From the cell containing the given text, extract its center point as [x, y] coordinate. 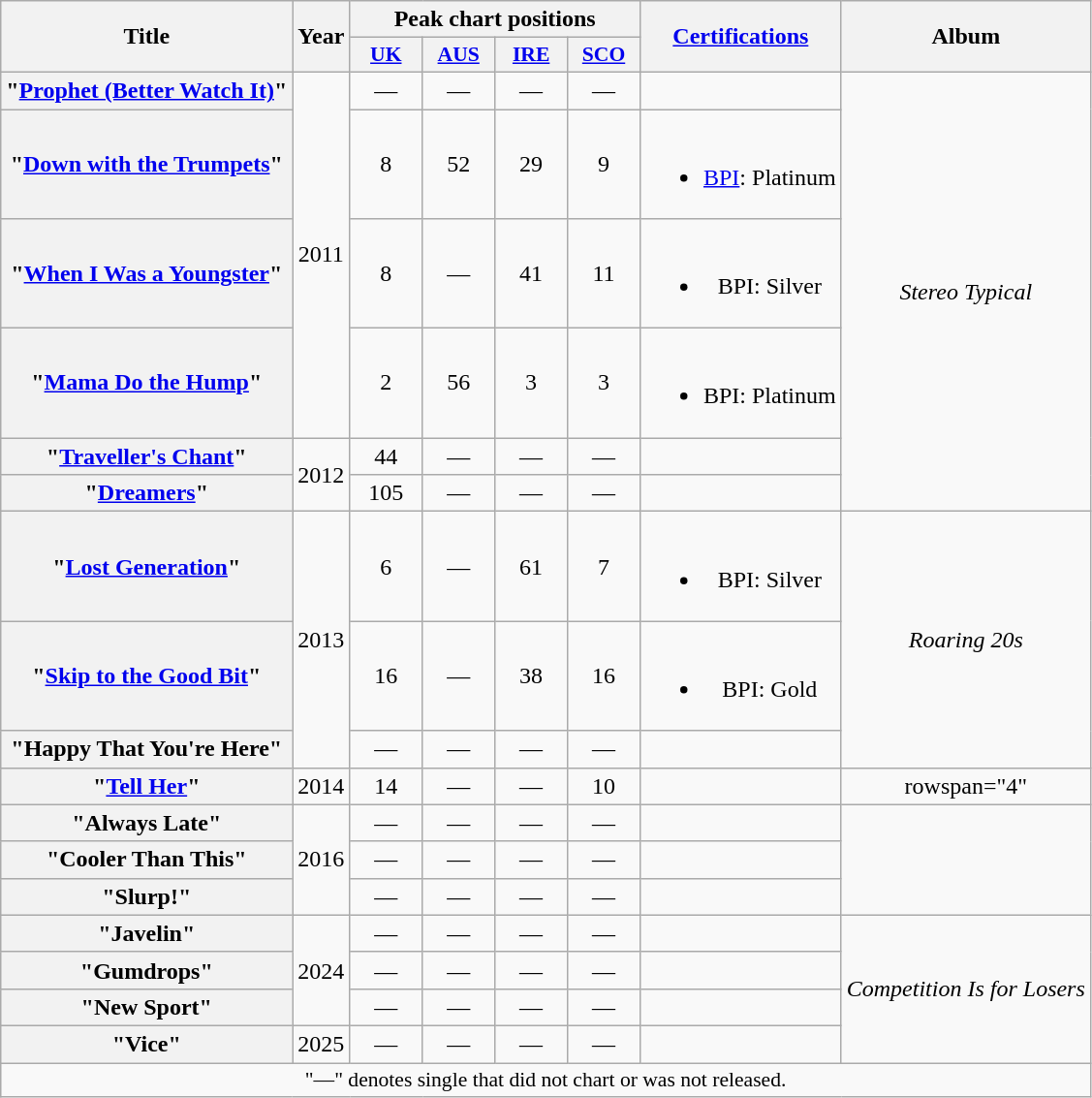
"Mama Do the Hump" [147, 384]
52 [459, 163]
Roaring 20s [965, 640]
105 [386, 493]
7 [605, 566]
2013 [322, 640]
41 [531, 273]
SCO [605, 55]
2016 [322, 860]
2011 [322, 254]
"Always Late" [147, 823]
"Javelin" [147, 933]
2025 [322, 1044]
9 [605, 163]
6 [386, 566]
Year [322, 37]
"Cooler Than This" [147, 860]
Certifications [740, 37]
BPI: Gold [740, 676]
rowspan="4" [965, 786]
"When I Was a Youngster" [147, 273]
"New Sport" [147, 1007]
"Gumdrops" [147, 970]
2024 [322, 970]
10 [605, 786]
UK [386, 55]
11 [605, 273]
2014 [322, 786]
"Prophet (Better Watch It)" [147, 90]
IRE [531, 55]
"Skip to the Good Bit" [147, 676]
"Traveller's Chant" [147, 456]
2 [386, 384]
Title [147, 37]
56 [459, 384]
29 [531, 163]
2012 [322, 475]
"Vice" [147, 1044]
"Dreamers" [147, 493]
Peak chart positions [495, 19]
"Tell Her" [147, 786]
61 [531, 566]
44 [386, 456]
Competition Is for Losers [965, 988]
Album [965, 37]
14 [386, 786]
"Lost Generation" [147, 566]
"Slurp!" [147, 896]
Stereo Typical [965, 291]
38 [531, 676]
"—" denotes single that did not chart or was not released. [546, 1080]
"Down with the Trumpets" [147, 163]
"Happy That You're Here" [147, 749]
AUS [459, 55]
